Return the (x, y) coordinate for the center point of the cell that contains the specified text.  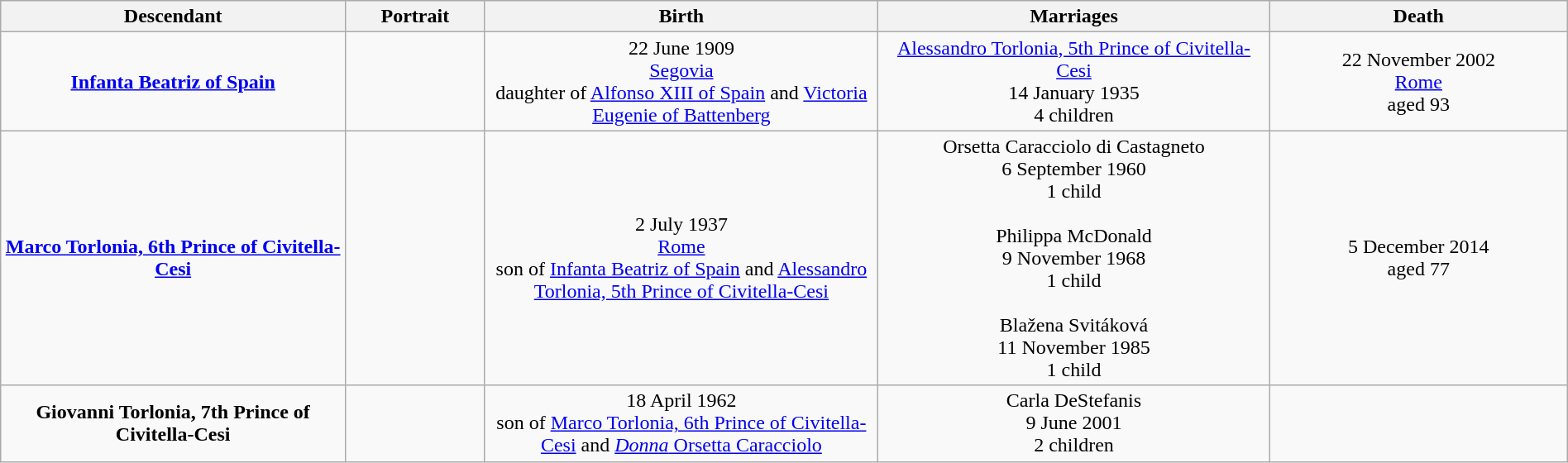
Alessandro Torlonia, 5th Prince of Civitella-Cesi14 January 19354 children (1074, 81)
22 June 1909 Segoviadaughter of Alfonso XIII of Spain and Victoria Eugenie of Battenberg (681, 81)
Portrait (415, 17)
2 July 1937 Romeson of Infanta Beatriz of Spain and Alessandro Torlonia, 5th Prince of Civitella-Cesi (681, 258)
Giovanni Torlonia, 7th Prince of Civitella-Cesi (174, 423)
Orsetta Caracciolo di Castagneto6 September 19601 childPhilippa McDonald9 November 19681 childBlažena Svitáková11 November 19851 child (1074, 258)
Carla DeStefanis9 June 20012 children (1074, 423)
Birth (681, 17)
Marco Torlonia, 6th Prince of Civitella-Cesi (174, 258)
22 November 2002Romeaged 93 (1418, 81)
18 April 1962 son of Marco Torlonia, 6th Prince of Civitella-Cesi and Donna Orsetta Caracciolo (681, 423)
5 December 2014aged 77 (1418, 258)
Descendant (174, 17)
Marriages (1074, 17)
Infanta Beatriz of Spain (174, 81)
Death (1418, 17)
